Extract the [x, y] coordinate from the center of the cell holding the provided text.  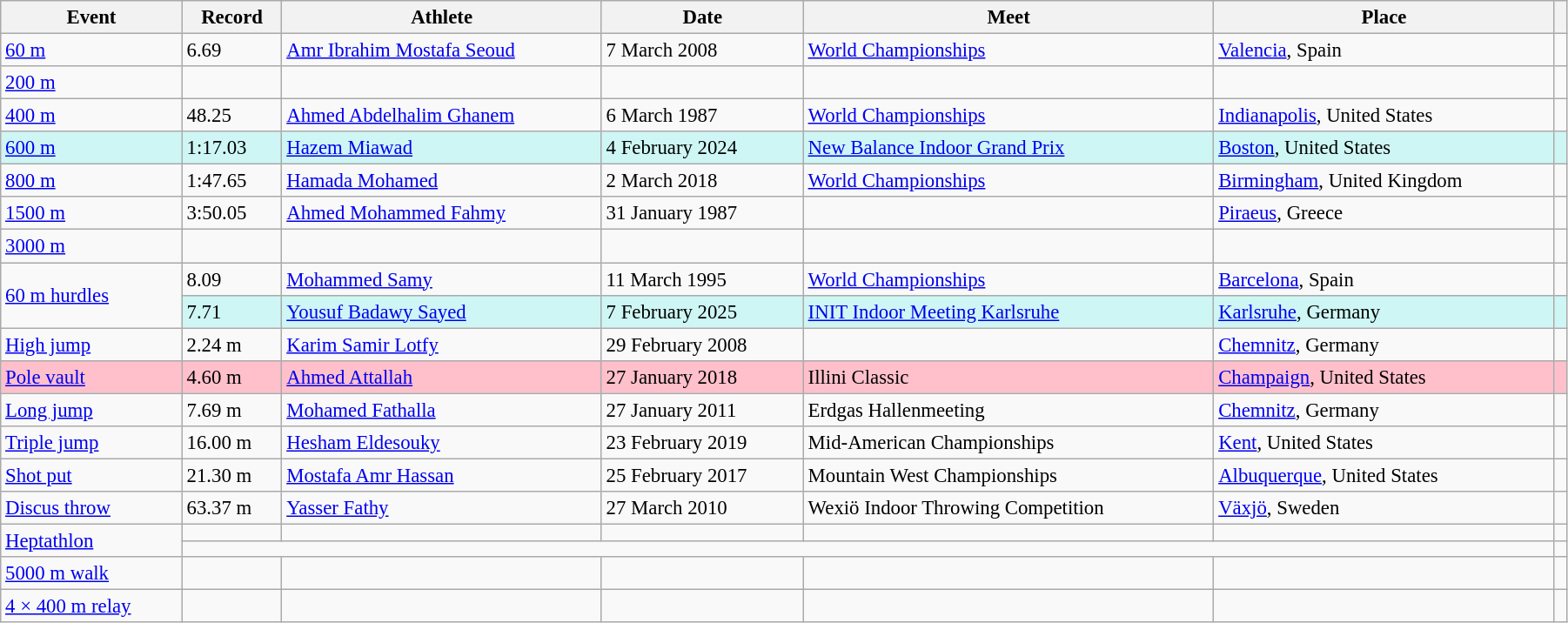
Triple jump [91, 443]
Barcelona, Spain [1384, 279]
Athlete [442, 17]
Yousuf Badawy Sayed [442, 311]
4 February 2024 [702, 148]
27 January 2011 [702, 410]
60 m [91, 50]
25 February 2017 [702, 475]
4 × 400 m relay [91, 606]
6.69 [231, 50]
2.24 m [231, 345]
5000 m walk [91, 573]
7.69 m [231, 410]
27 March 2010 [702, 508]
Long jump [91, 410]
Pole vault [91, 377]
Mountain West Championships [1008, 475]
Meet [1008, 17]
6 March 1987 [702, 116]
Albuquerque, United States [1384, 475]
Mohammed Samy [442, 279]
600 m [91, 148]
Karlsruhe, Germany [1384, 311]
Wexiö Indoor Throwing Competition [1008, 508]
Champaign, United States [1384, 377]
1500 m [91, 213]
23 February 2019 [702, 443]
7 March 2008 [702, 50]
Hamada Mohamed [442, 181]
Boston, United States [1384, 148]
63.37 m [231, 508]
3:50.05 [231, 213]
31 January 1987 [702, 213]
New Balance Indoor Grand Prix [1008, 148]
Place [1384, 17]
800 m [91, 181]
Ahmed Abdelhalim Ghanem [442, 116]
Discus throw [91, 508]
Erdgas Hallenmeeting [1008, 410]
Hesham Eldesouky [442, 443]
7 February 2025 [702, 311]
60 m hurdles [91, 296]
21.30 m [231, 475]
3000 m [91, 246]
16.00 m [231, 443]
29 February 2008 [702, 345]
Date [702, 17]
Indianapolis, United States [1384, 116]
200 m [91, 83]
1:17.03 [231, 148]
Hazem Miawad [442, 148]
Heptathlon [91, 540]
11 March 1995 [702, 279]
Ahmed Mohammed Fahmy [442, 213]
2 March 2018 [702, 181]
8.09 [231, 279]
Amr Ibrahim Mostafa Seoud [442, 50]
Illini Classic [1008, 377]
Mohamed Fathalla [442, 410]
Mid-American Championships [1008, 443]
Birmingham, United Kingdom [1384, 181]
Event [91, 17]
Shot put [91, 475]
INIT Indoor Meeting Karlsruhe [1008, 311]
7.71 [231, 311]
48.25 [231, 116]
Karim Samir Lotfy [442, 345]
Mostafa Amr Hassan [442, 475]
Yasser Fathy [442, 508]
Piraeus, Greece [1384, 213]
High jump [91, 345]
27 January 2018 [702, 377]
400 m [91, 116]
Kent, United States [1384, 443]
Record [231, 17]
Valencia, Spain [1384, 50]
Ahmed Attallah [442, 377]
Växjö, Sweden [1384, 508]
4.60 m [231, 377]
1:47.65 [231, 181]
